Scan for the cell matching the given text and deliver its (x, y) coordinate at center. 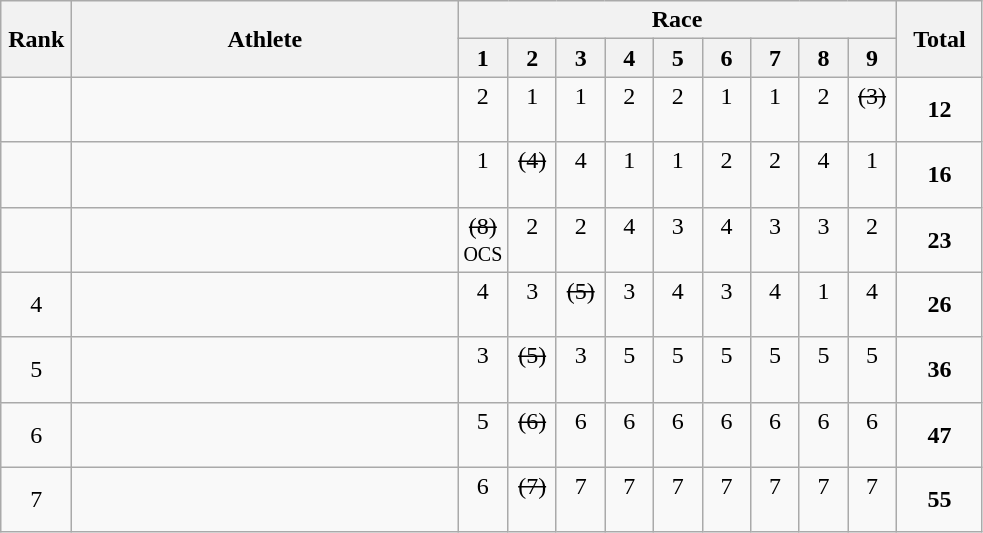
Race (677, 20)
26 (939, 304)
16 (939, 174)
(4) (532, 174)
Athlete (265, 39)
9 (872, 58)
(7) (532, 500)
36 (939, 370)
(6) (532, 434)
(3) (872, 110)
23 (939, 240)
(8)OCS (483, 240)
47 (939, 434)
8 (824, 58)
12 (939, 110)
Total (939, 39)
Rank (36, 39)
55 (939, 500)
